Output the (x, y) coordinate of the center of the cell containing the given text.  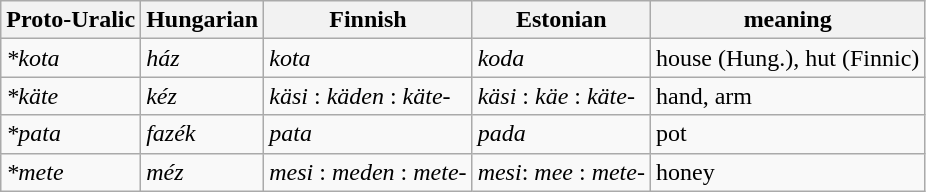
*käte (71, 96)
Estonian (561, 20)
kéz (202, 96)
*pata (71, 134)
hand, arm (787, 96)
käsi : käe : käte- (561, 96)
house (Hung.), hut (Finnic) (787, 58)
méz (202, 172)
*mete (71, 172)
ház (202, 58)
fazék (202, 134)
*kota (71, 58)
mesi : meden : mete- (368, 172)
käsi : käden : käte- (368, 96)
Hungarian (202, 20)
Proto-Uralic (71, 20)
pada (561, 134)
kota (368, 58)
koda (561, 58)
pot (787, 134)
meaning (787, 20)
Finnish (368, 20)
honey (787, 172)
mesi: mee : mete- (561, 172)
pata (368, 134)
